Output the (x, y) coordinate of the center of the cell containing the given text.  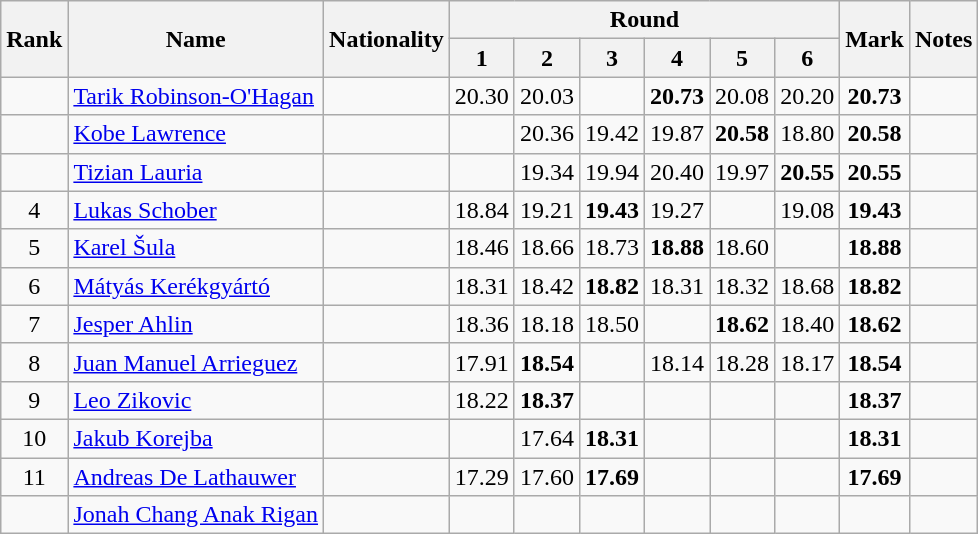
1 (482, 58)
18.28 (742, 362)
Notes (943, 39)
18.73 (612, 248)
18.18 (546, 324)
18.84 (482, 210)
17.64 (546, 438)
18.60 (742, 248)
7 (34, 324)
19.08 (808, 210)
Kobe Lawrence (196, 134)
19.97 (742, 172)
8 (34, 362)
Name (196, 39)
19.94 (612, 172)
Jesper Ahlin (196, 324)
19.87 (676, 134)
Tizian Lauria (196, 172)
20.08 (742, 96)
Jonah Chang Anak Rigan (196, 515)
20.40 (676, 172)
Lukas Schober (196, 210)
20.36 (546, 134)
17.29 (482, 477)
9 (34, 400)
Rank (34, 39)
18.68 (808, 286)
18.80 (808, 134)
Jakub Korejba (196, 438)
3 (612, 58)
19.21 (546, 210)
18.46 (482, 248)
18.50 (612, 324)
Mátyás Kerékgyártó (196, 286)
19.34 (546, 172)
Round (644, 20)
18.42 (546, 286)
18.22 (482, 400)
Nationality (387, 39)
17.60 (546, 477)
20.03 (546, 96)
18.40 (808, 324)
Andreas De Lathauwer (196, 477)
18.36 (482, 324)
18.66 (546, 248)
18.32 (742, 286)
2 (546, 58)
Leo Zikovic (196, 400)
20.30 (482, 96)
Karel Šula (196, 248)
18.14 (676, 362)
10 (34, 438)
Juan Manuel Arrieguez (196, 362)
Tarik Robinson-O'Hagan (196, 96)
19.27 (676, 210)
18.17 (808, 362)
11 (34, 477)
20.20 (808, 96)
19.42 (612, 134)
Mark (875, 39)
17.91 (482, 362)
